Pinpoint the cell where the given text exists, returning its [x, y] midpoint coordinate. 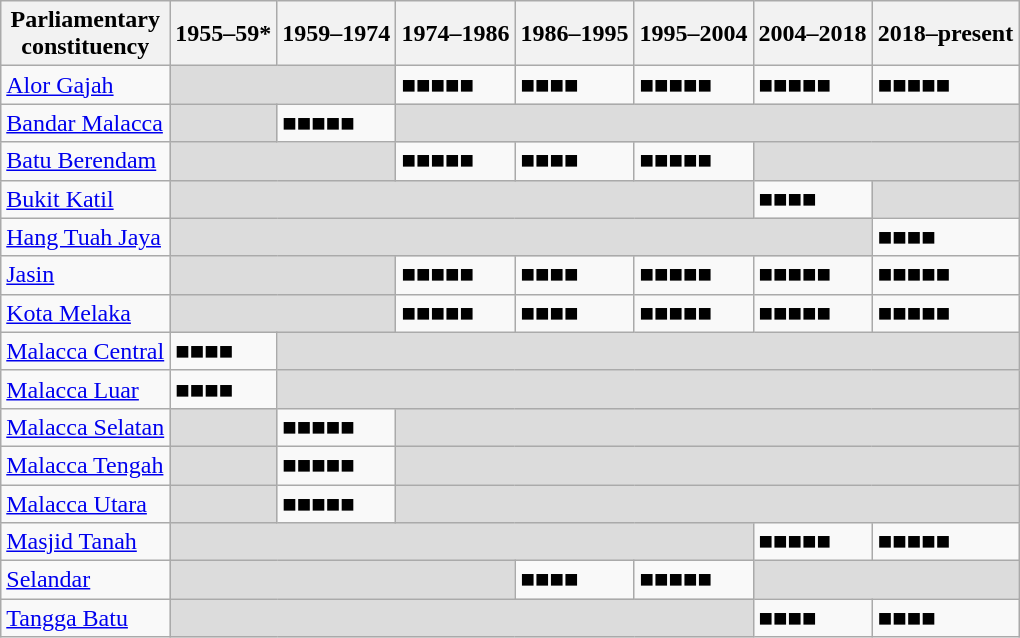
1955–59* [224, 34]
Kota Melaka [86, 313]
Malacca Tengah [86, 465]
Malacca Central [86, 351]
Bandar Malacca [86, 123]
1986–1995 [574, 34]
Masjid Tanah [86, 542]
Hang Tuah Jaya [86, 237]
Malacca Utara [86, 503]
Malacca Luar [86, 389]
Alor Gajah [86, 85]
1959–1974 [336, 34]
2018–present [946, 34]
Parliamentaryconstituency [86, 34]
Jasin [86, 275]
2004–2018 [812, 34]
Selandar [86, 580]
Malacca Selatan [86, 427]
Tangga Batu [86, 618]
1974–1986 [456, 34]
1995–2004 [694, 34]
Batu Berendam [86, 161]
Bukit Katil [86, 199]
